Output the [X, Y] coordinate of the center of the cell containing the given text.  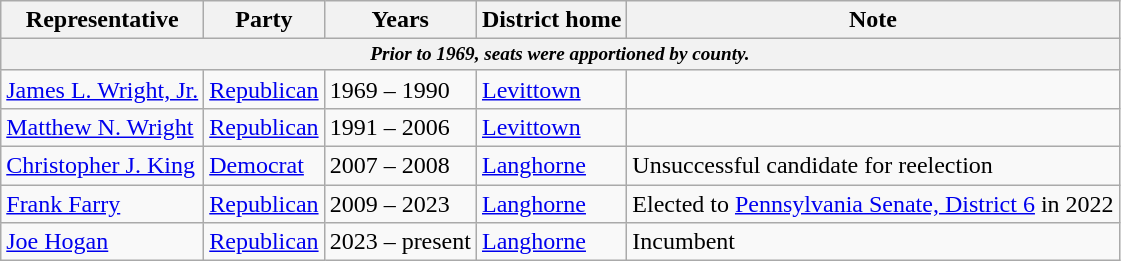
Democrat [264, 166]
1969 – 1990 [400, 89]
Note [873, 20]
Elected to Pennsylvania Senate, District 6 in 2022 [873, 204]
Matthew N. Wright [102, 128]
James L. Wright, Jr. [102, 89]
Unsuccessful candidate for reelection [873, 166]
Joe Hogan [102, 242]
Years [400, 20]
Christopher J. King [102, 166]
District home [551, 20]
Prior to 1969, seats were apportioned by county. [560, 55]
2009 – 2023 [400, 204]
2023 – present [400, 242]
Frank Farry [102, 204]
Incumbent [873, 242]
Party [264, 20]
2007 – 2008 [400, 166]
Representative [102, 20]
1991 – 2006 [400, 128]
